Determine the [X, Y] coordinate at the center of the cell enclosing the given text.  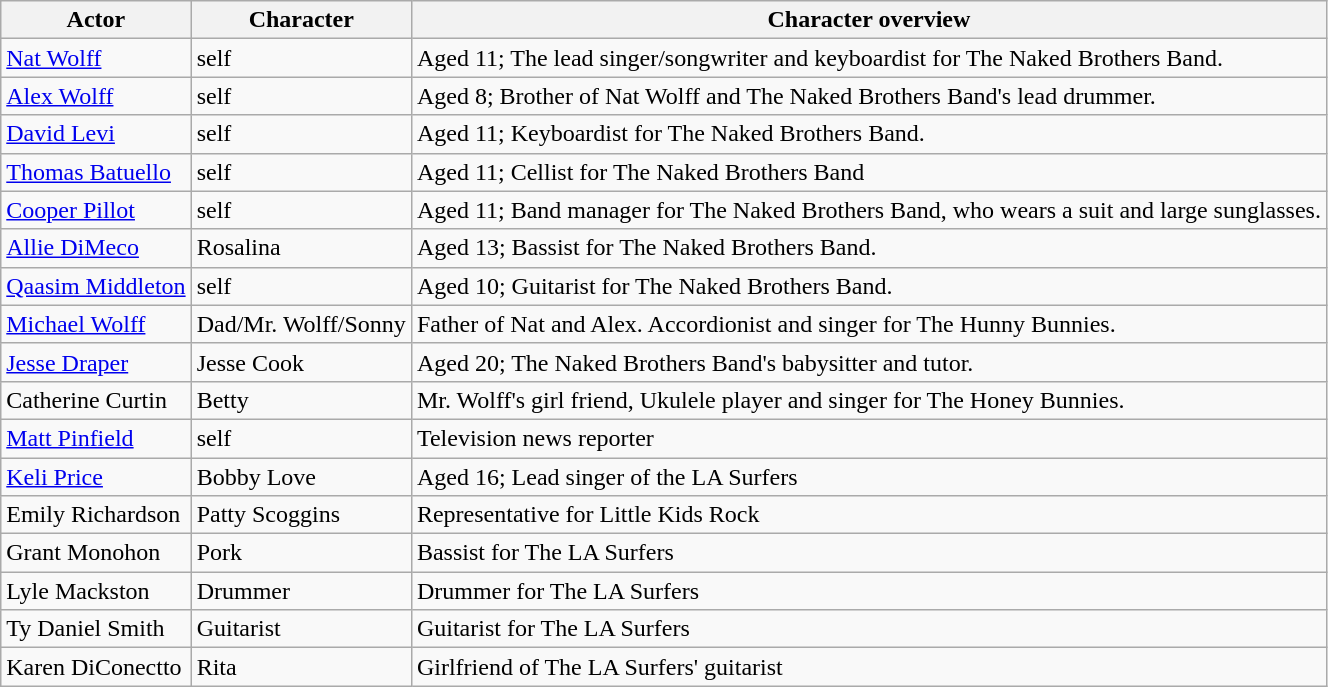
Television news reporter [868, 438]
Keli Price [96, 477]
Bassist for The LA Surfers [868, 553]
Character overview [868, 20]
Guitarist for The LA Surfers [868, 629]
Drummer for The LA Surfers [868, 591]
Actor [96, 20]
Alex Wolff [96, 96]
Karen DiConectto [96, 667]
Dad/Mr. Wolff/Sonny [301, 324]
Jesse Draper [96, 362]
Drummer [301, 591]
Aged 20; The Naked Brothers Band's babysitter and tutor. [868, 362]
Representative for Little Kids Rock [868, 515]
Aged 8; Brother of Nat Wolff and The Naked Brothers Band's lead drummer. [868, 96]
Lyle Mackston [96, 591]
Emily Richardson [96, 515]
Grant Monohon [96, 553]
Aged 10; Guitarist for The Naked Brothers Band. [868, 286]
Jesse Cook [301, 362]
Girlfriend of The LA Surfers' guitarist [868, 667]
Thomas Batuello [96, 172]
Character [301, 20]
Aged 13; Bassist for The Naked Brothers Band. [868, 248]
David Levi [96, 134]
Rita [301, 667]
Matt Pinfield [96, 438]
Mr. Wolff's girl friend, Ukulele player and singer for The Honey Bunnies. [868, 400]
Michael Wolff [96, 324]
Aged 11; Band manager for The Naked Brothers Band, who wears a suit and large sunglasses. [868, 210]
Patty Scoggins [301, 515]
Ty Daniel Smith [96, 629]
Betty [301, 400]
Guitarist [301, 629]
Allie DiMeco [96, 248]
Pork [301, 553]
Aged 11; The lead singer/songwriter and keyboardist for The Naked Brothers Band. [868, 58]
Qaasim Middleton [96, 286]
Aged 11; Cellist for The Naked Brothers Band [868, 172]
Bobby Love [301, 477]
Father of Nat and Alex. Accordionist and singer for The Hunny Bunnies. [868, 324]
Nat Wolff [96, 58]
Aged 16; Lead singer of the LA Surfers [868, 477]
Aged 11; Keyboardist for The Naked Brothers Band. [868, 134]
Cooper Pillot [96, 210]
Rosalina [301, 248]
Catherine Curtin [96, 400]
